Search for the cell housing the specified text and yield its (x, y) center coordinate. 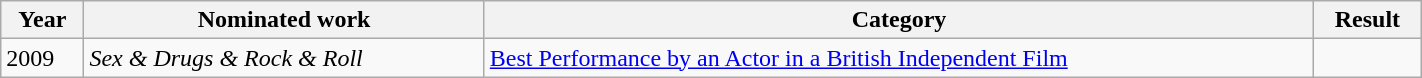
Sex & Drugs & Rock & Roll (284, 58)
Best Performance by an Actor in a British Independent Film (898, 58)
Result (1368, 20)
Nominated work (284, 20)
Category (898, 20)
2009 (42, 58)
Year (42, 20)
